Return (x, y) of the center of cell containing provided text 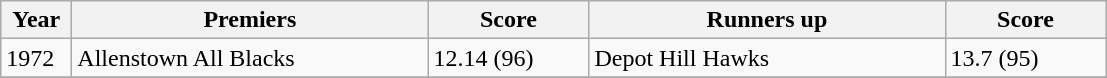
1972 (36, 58)
Depot Hill Hawks (767, 58)
Year (36, 20)
Premiers (250, 20)
Allenstown All Blacks (250, 58)
13.7 (95) (1026, 58)
Runners up (767, 20)
12.14 (96) (508, 58)
